Return (x, y) of the center of cell containing provided text 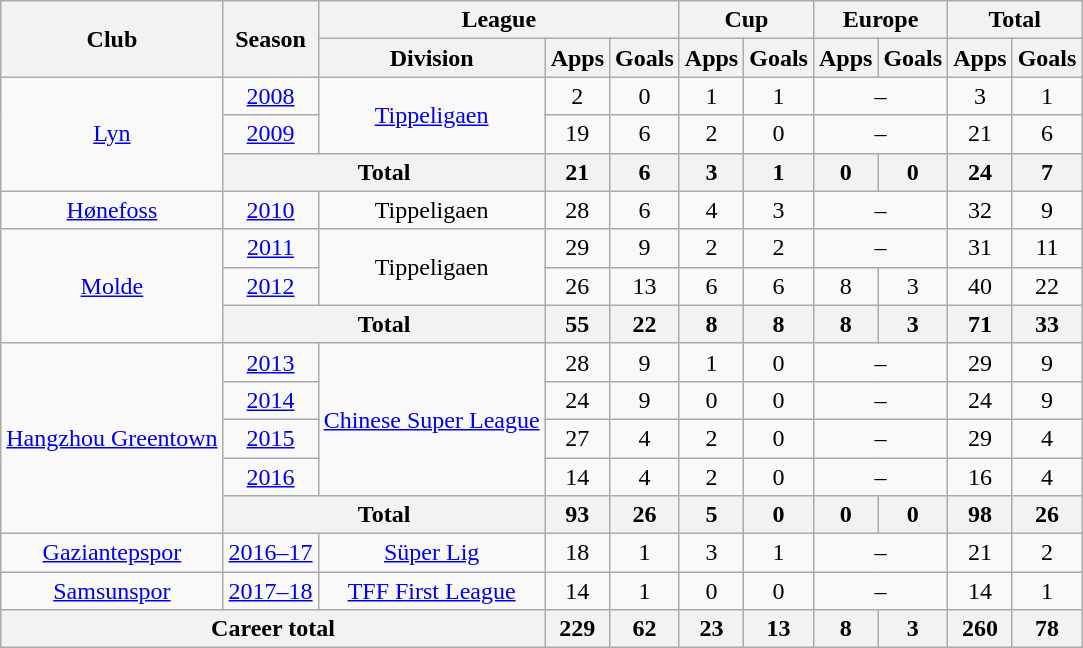
Career total (273, 629)
16 (980, 477)
40 (980, 286)
League (498, 20)
7 (1047, 172)
Lyn (112, 134)
Season (270, 39)
229 (577, 629)
2013 (270, 362)
Hønefoss (112, 210)
Club (112, 39)
Chinese Super League (432, 419)
Cup (746, 20)
27 (577, 438)
98 (980, 515)
33 (1047, 324)
19 (577, 134)
55 (577, 324)
2011 (270, 248)
Süper Lig (432, 553)
78 (1047, 629)
32 (980, 210)
71 (980, 324)
2009 (270, 134)
11 (1047, 248)
Division (432, 58)
93 (577, 515)
2016 (270, 477)
Europe (880, 20)
Samsunspor (112, 591)
23 (711, 629)
2015 (270, 438)
5 (711, 515)
260 (980, 629)
2016–17 (270, 553)
62 (645, 629)
Gaziantepspor (112, 553)
2010 (270, 210)
2008 (270, 96)
31 (980, 248)
Molde (112, 286)
18 (577, 553)
2017–18 (270, 591)
Hangzhou Greentown (112, 438)
2014 (270, 400)
TFF First League (432, 591)
2012 (270, 286)
